For the text-containing cell, return its midpoint in [X, Y] coordinate format. 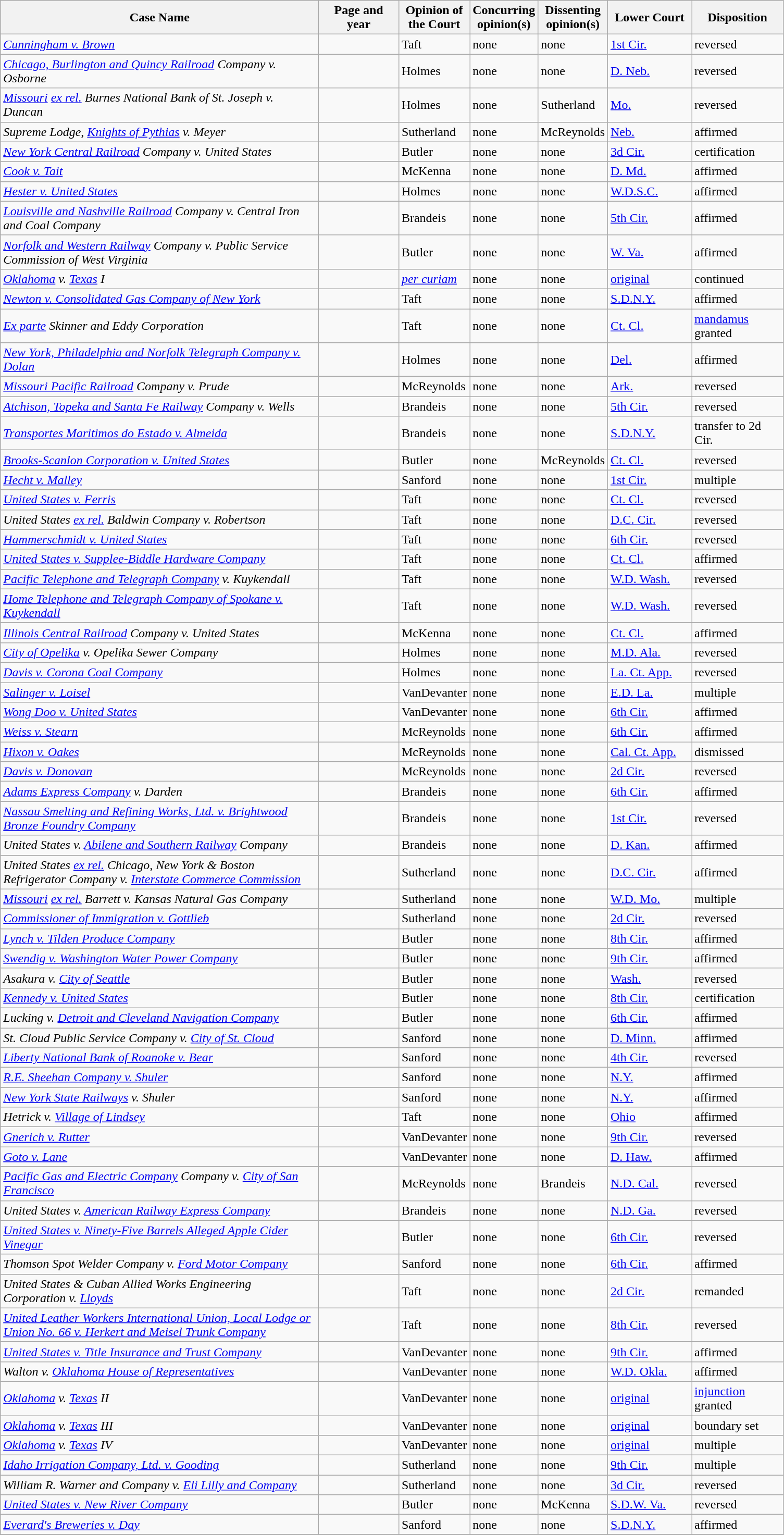
Home Telephone and Telegraph Company of Spokane v. Kuykendall [159, 605]
La. Ct. App. [650, 672]
W.D. Mo. [650, 899]
William R. Warner and Company v. Eli Lilly and Company [159, 1485]
per curiam [434, 279]
Dissenting opinion(s) [573, 18]
Ark. [650, 387]
Pacific Telephone and Telegraph Company v. Kuykendall [159, 579]
United States ex rel. Chicago, New York & Boston Refrigerator Company v. Interstate Commerce Commission [159, 872]
Hester v. United States [159, 191]
Illinois Central Railroad Company v. United States [159, 633]
United States v. Abilene and Southern Railway Company [159, 845]
United Leather Workers International Union, Local Lodge or Union No. 66 v. Herkert and Meisel Trunk Company [159, 1324]
Goto v. Lane [159, 1157]
Brooks-Scanlon Corporation v. United States [159, 460]
Asakura v. City of Seattle [159, 978]
Hammerschmidt v. United States [159, 539]
United States v. Ninety-Five Barrels Alleged Apple Cider Vinegar [159, 1237]
Swendig v. Washington Water Power Company [159, 958]
Neb. [650, 132]
Case Name [159, 18]
Commissioner of Immigration v. Gottlieb [159, 919]
United States v. Supplee-Biddle Hardware Company [159, 559]
Oklahoma v. Texas II [159, 1398]
Oklahoma v. Texas III [159, 1425]
N.D. Cal. [650, 1184]
Newton v. Consolidated Gas Company of New York [159, 299]
Missouri Pacific Railroad Company v. Prude [159, 387]
Disposition [738, 18]
M.D. Ala. [650, 652]
Idaho Irrigation Company, Ltd. v. Gooding [159, 1465]
4th Cir. [650, 1058]
continued [738, 279]
D. Kan. [650, 845]
N.D. Ga. [650, 1210]
Opinion of the Court [434, 18]
Lynch v. Tilden Produce Company [159, 938]
United States ex rel. Baldwin Company v. Robertson [159, 519]
Thomson Spot Welder Company v. Ford Motor Company [159, 1264]
Louisville and Nashville Railroad Company v. Central Iron and Coal Company [159, 218]
E.D. La. [650, 692]
D. Minn. [650, 1037]
Transportes Maritimos do Estado v. Almeida [159, 434]
D. Neb. [650, 71]
Hixon v. Oakes [159, 752]
W.D.S.C. [650, 191]
Atchison, Topeka and Santa Fe Railway Company v. Wells [159, 406]
United States v. American Railway Express Company [159, 1210]
Lucking v. Detroit and Cleveland Navigation Company [159, 1018]
dismissed [738, 752]
W.D. Okla. [650, 1371]
Ohio [650, 1117]
Page and year [359, 18]
United States v. Title Insurance and Trust Company [159, 1352]
Davis v. Donovan [159, 772]
D. Md. [650, 171]
Chicago, Burlington and Quincy Railroad Company v. Osborne [159, 71]
Salinger v. Loisel [159, 692]
Mo. [650, 105]
Del. [650, 360]
Lower Court [650, 18]
Ex parte Skinner and Eddy Corporation [159, 325]
Wong Doo v. United States [159, 712]
Missouri ex rel. Barrett v. Kansas Natural Gas Company [159, 899]
Concurring opinion(s) [504, 18]
Cal. Ct. App. [650, 752]
W. Va. [650, 252]
boundary set [738, 1425]
United States v. Ferris [159, 500]
Davis v. Corona Coal Company [159, 672]
R.E. Sheehan Company v. Shuler [159, 1078]
Walton v. Oklahoma House of Representatives [159, 1371]
Pacific Gas and Electric Company Company v. City of San Francisco [159, 1184]
Missouri ex rel. Burnes National Bank of St. Joseph v. Duncan [159, 105]
New York, Philadelphia and Norfolk Telegraph Company v. Dolan [159, 360]
Hecht v. Malley [159, 480]
Gnerich v. Rutter [159, 1137]
Norfolk and Western Railway Company v. Public Service Commission of West Virginia [159, 252]
Cunningham v. Brown [159, 44]
S.D.W. Va. [650, 1505]
United States & Cuban Allied Works Engineering Corporation v. Lloyds [159, 1291]
Weiss v. Stearn [159, 732]
Kennedy v. United States [159, 998]
injunction granted [738, 1398]
United States v. New River Company [159, 1505]
Oklahoma v. Texas I [159, 279]
New York Central Railroad Company v. United States [159, 152]
New York State Railways v. Shuler [159, 1097]
Oklahoma v. Texas IV [159, 1445]
Nassau Smelting and Refining Works, Ltd. v. Brightwood Bronze Foundry Company [159, 818]
Everard's Breweries v. Day [159, 1525]
St. Cloud Public Service Company v. City of St. Cloud [159, 1037]
Hetrick v. Village of Lindsey [159, 1117]
Cook v. Tait [159, 171]
mandamus granted [738, 325]
Adams Express Company v. Darden [159, 791]
City of Opelika v. Opelika Sewer Company [159, 652]
remanded [738, 1291]
Wash. [650, 978]
transfer to 2d Cir. [738, 434]
D. Haw. [650, 1157]
Supreme Lodge, Knights of Pythias v. Meyer [159, 132]
Liberty National Bank of Roanoke v. Bear [159, 1058]
